Determine the [x, y] coordinate at the center of the cell enclosing the given text.  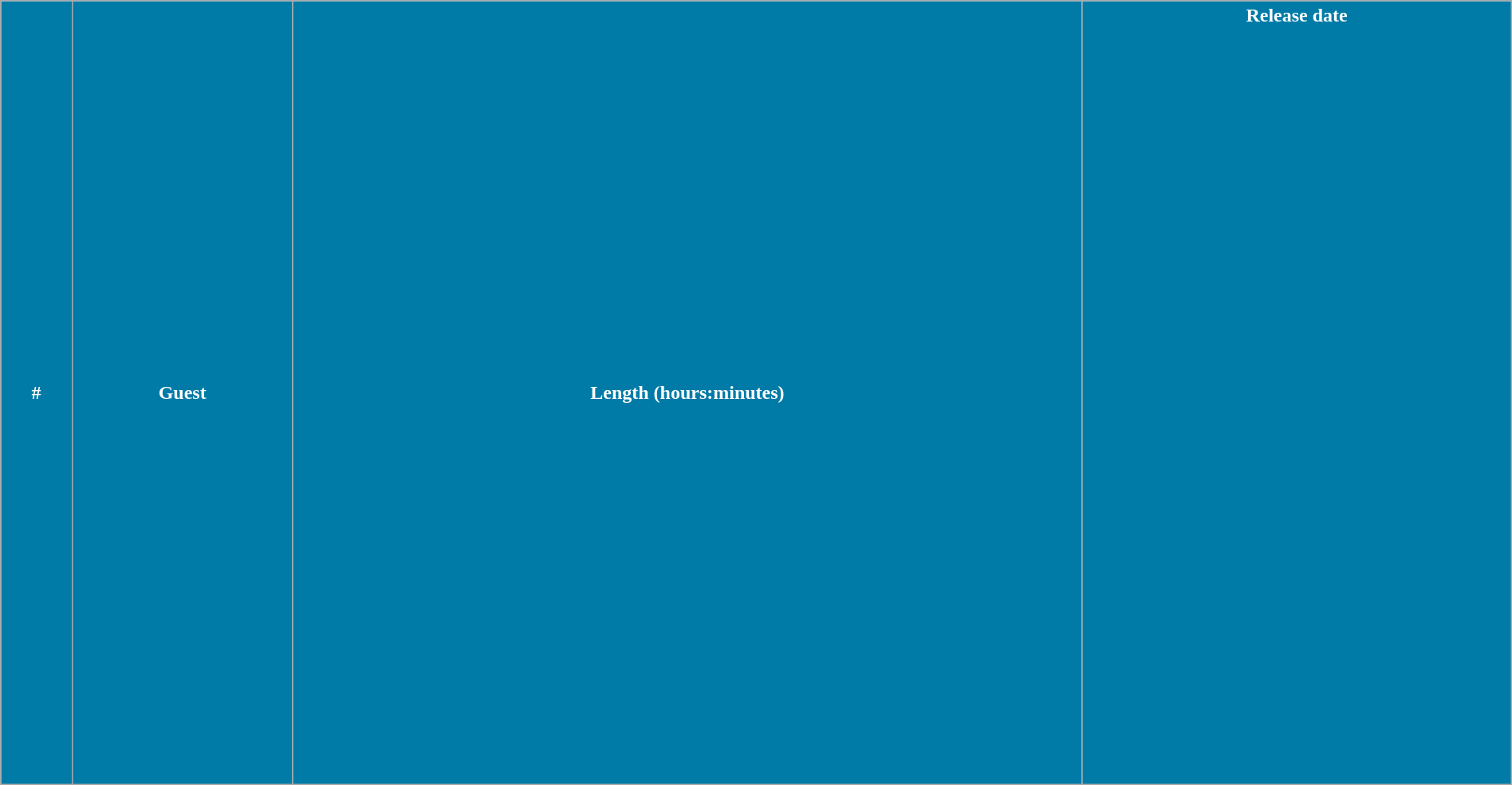
# [37, 392]
Release date [1297, 392]
Guest [182, 392]
Length (hours:minutes) [687, 392]
